For the text-containing cell, return its midpoint in (x, y) coordinate format. 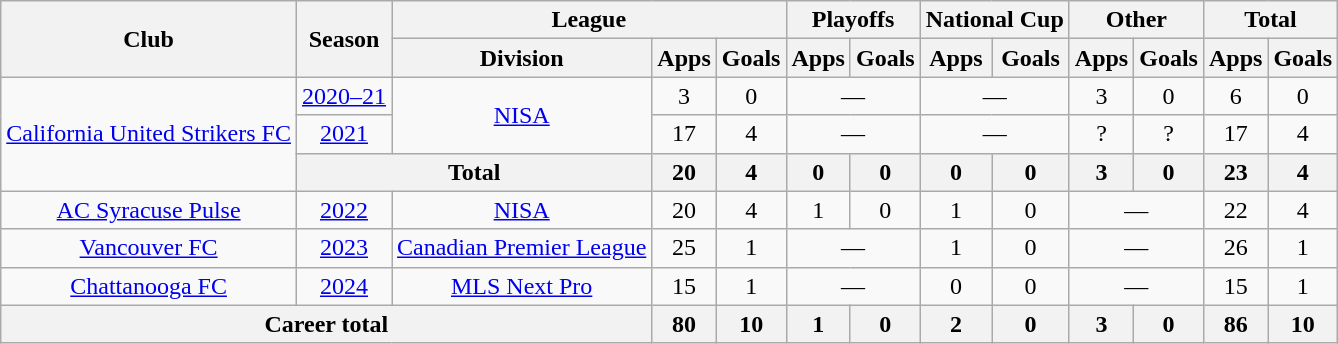
23 (1235, 172)
League (589, 20)
25 (684, 248)
MLS Next Pro (522, 286)
Club (149, 39)
Season (344, 39)
86 (1235, 324)
2021 (344, 134)
Division (522, 58)
2024 (344, 286)
22 (1235, 210)
2 (956, 324)
6 (1235, 96)
Career total (326, 324)
80 (684, 324)
Canadian Premier League (522, 248)
2023 (344, 248)
Playoffs (853, 20)
AC Syracuse Pulse (149, 210)
2022 (344, 210)
Other (1136, 20)
California United Strikers FC (149, 134)
Vancouver FC (149, 248)
26 (1235, 248)
Chattanooga FC (149, 286)
2020–21 (344, 96)
National Cup (994, 20)
